Detect which cell encompasses the target text, then output its [x, y] center coordinate. 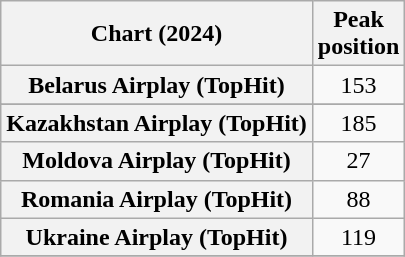
Moldova Airplay (TopHit) [157, 161]
Chart (2024) [157, 34]
153 [358, 85]
Peakposition [358, 34]
Romania Airplay (TopHit) [157, 199]
Ukraine Airplay (TopHit) [157, 237]
185 [358, 123]
88 [358, 199]
27 [358, 161]
Kazakhstan Airplay (TopHit) [157, 123]
119 [358, 237]
Belarus Airplay (TopHit) [157, 85]
